Return the [x, y] coordinate for the center point of the cell that contains the specified text.  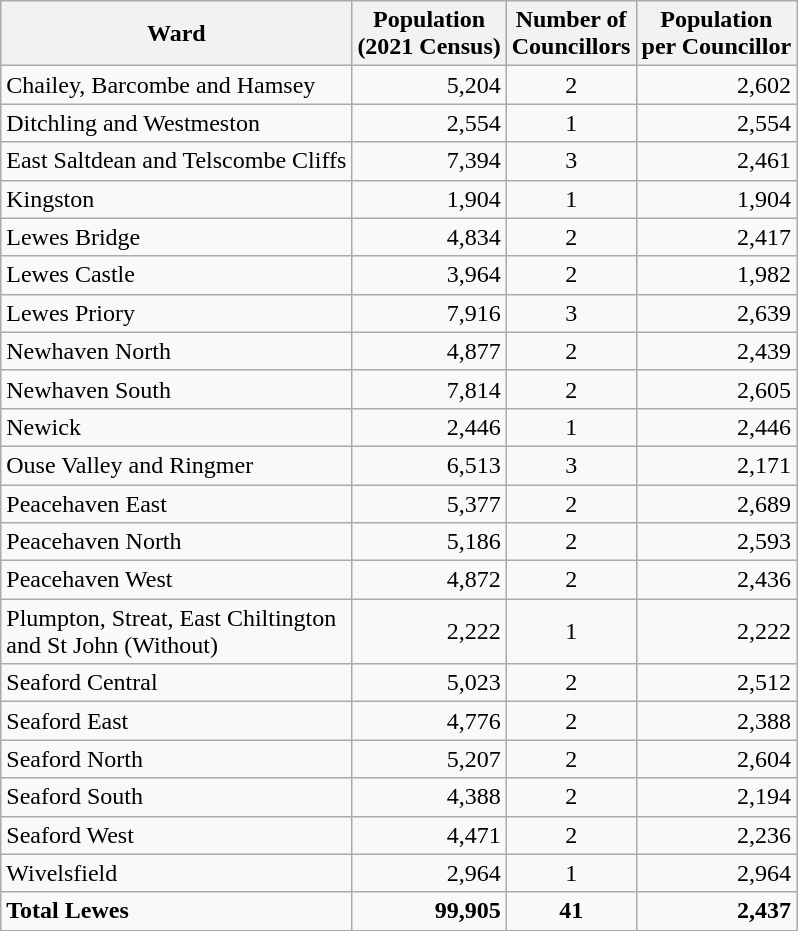
Kingston [176, 199]
7,916 [429, 313]
Ditchling and Westmeston [176, 123]
Seaford West [176, 835]
3,964 [429, 275]
2,461 [716, 161]
Seaford South [176, 797]
4,776 [429, 721]
Wivelsfield [176, 873]
4,877 [429, 351]
Newhaven South [176, 389]
Population(2021 Census) [429, 34]
2,236 [716, 835]
5,377 [429, 503]
4,471 [429, 835]
Seaford East [176, 721]
Seaford North [176, 759]
2,602 [716, 85]
Ouse Valley and Ringmer [176, 465]
1,982 [716, 275]
2,512 [716, 683]
Peacehaven West [176, 580]
Newick [176, 427]
2,605 [716, 389]
2,388 [716, 721]
4,834 [429, 237]
Lewes Bridge [176, 237]
Lewes Priory [176, 313]
Peacehaven North [176, 542]
2,194 [716, 797]
East Saltdean and Telscombe Cliffs [176, 161]
Populationper Councillor [716, 34]
2,689 [716, 503]
Plumpton, Streat, East Chiltington and St John (Without) [176, 632]
Lewes Castle [176, 275]
41 [571, 911]
5,207 [429, 759]
2,436 [716, 580]
2,417 [716, 237]
Peacehaven East [176, 503]
2,593 [716, 542]
99,905 [429, 911]
2,171 [716, 465]
Newhaven North [176, 351]
2,439 [716, 351]
4,872 [429, 580]
2,437 [716, 911]
5,186 [429, 542]
2,604 [716, 759]
Seaford Central [176, 683]
Chailey, Barcombe and Hamsey [176, 85]
7,814 [429, 389]
Ward [176, 34]
7,394 [429, 161]
2,639 [716, 313]
5,023 [429, 683]
Total Lewes [176, 911]
Number ofCouncillors [571, 34]
6,513 [429, 465]
4,388 [429, 797]
5,204 [429, 85]
